Return (x, y) of the center of cell containing provided text 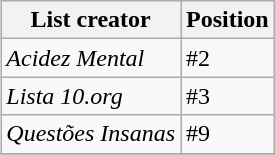
List creator (91, 20)
Questões Insanas (91, 134)
#9 (227, 134)
Acidez Mental (91, 58)
Lista 10.org (91, 96)
#3 (227, 96)
Position (227, 20)
#2 (227, 58)
